Search for the cell housing the specified text and yield its [X, Y] center coordinate. 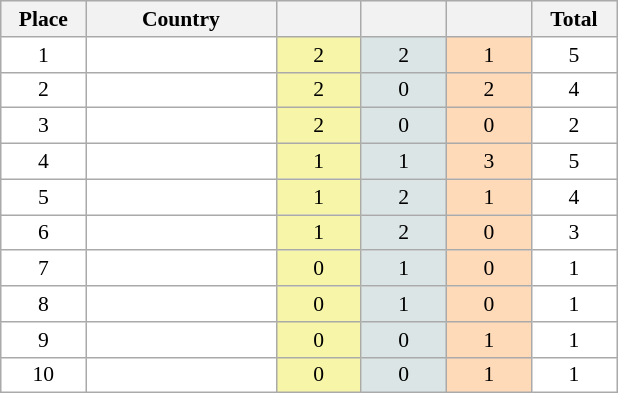
9 [44, 340]
Country [181, 19]
Total [574, 19]
8 [44, 304]
10 [44, 375]
Place [44, 19]
6 [44, 233]
7 [44, 269]
